Detect which cell encompasses the target text, then output its (X, Y) center coordinate. 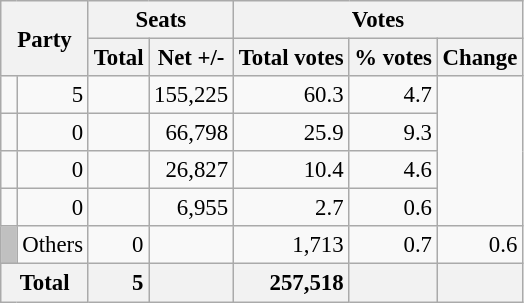
60.3 (290, 95)
Net +/- (192, 58)
257,518 (290, 283)
Total votes (290, 58)
0.7 (393, 245)
10.4 (290, 170)
6,955 (192, 208)
Seats (160, 20)
4.7 (393, 95)
66,798 (192, 133)
Change (480, 58)
155,225 (192, 95)
2.7 (290, 208)
Votes (378, 20)
1,713 (290, 245)
Party (45, 38)
% votes (393, 58)
9.3 (393, 133)
25.9 (290, 133)
Others (52, 245)
26,827 (192, 170)
4.6 (393, 170)
